Extract the [x, y] coordinate from the center of the cell holding the provided text.  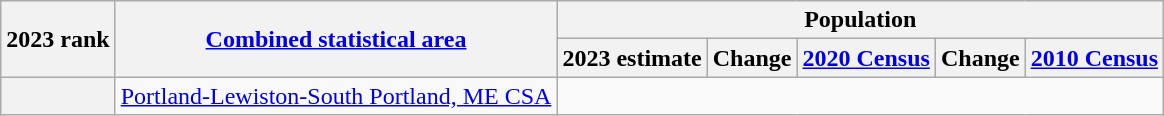
Combined statistical area [336, 39]
2023 rank [58, 39]
2010 Census [1094, 58]
2023 estimate [632, 58]
Portland-Lewiston-South Portland, ME CSA [336, 96]
2020 Census [866, 58]
Population [860, 20]
